Detect which cell encompasses the target text, then output its [x, y] center coordinate. 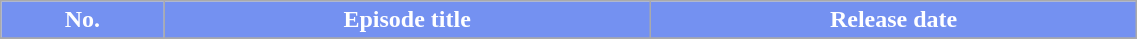
No. [82, 20]
Episode title [408, 20]
Release date [893, 20]
